Scan for the cell matching the given text and deliver its [x, y] coordinate at center. 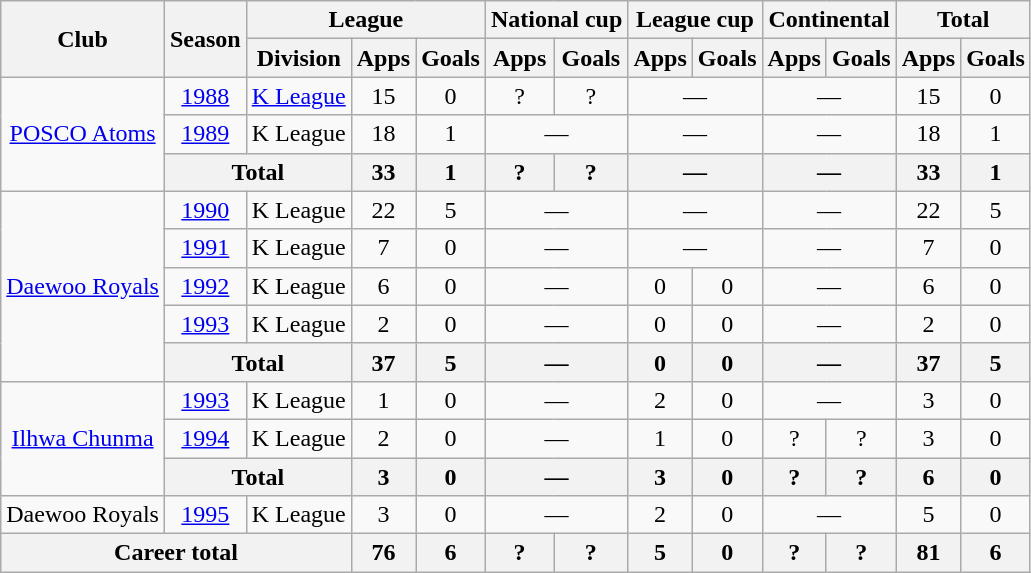
1995 [205, 515]
League [366, 20]
National cup [556, 20]
POSCO Atoms [83, 134]
Club [83, 39]
81 [928, 553]
1994 [205, 438]
Career total [176, 553]
League cup [695, 20]
Season [205, 39]
1989 [205, 134]
Continental [829, 20]
1988 [205, 96]
Division [298, 58]
1991 [205, 248]
76 [383, 553]
1992 [205, 286]
Ilhwa Chunma [83, 438]
1990 [205, 210]
